Pinpoint the cell where the given text exists, returning its [X, Y] midpoint coordinate. 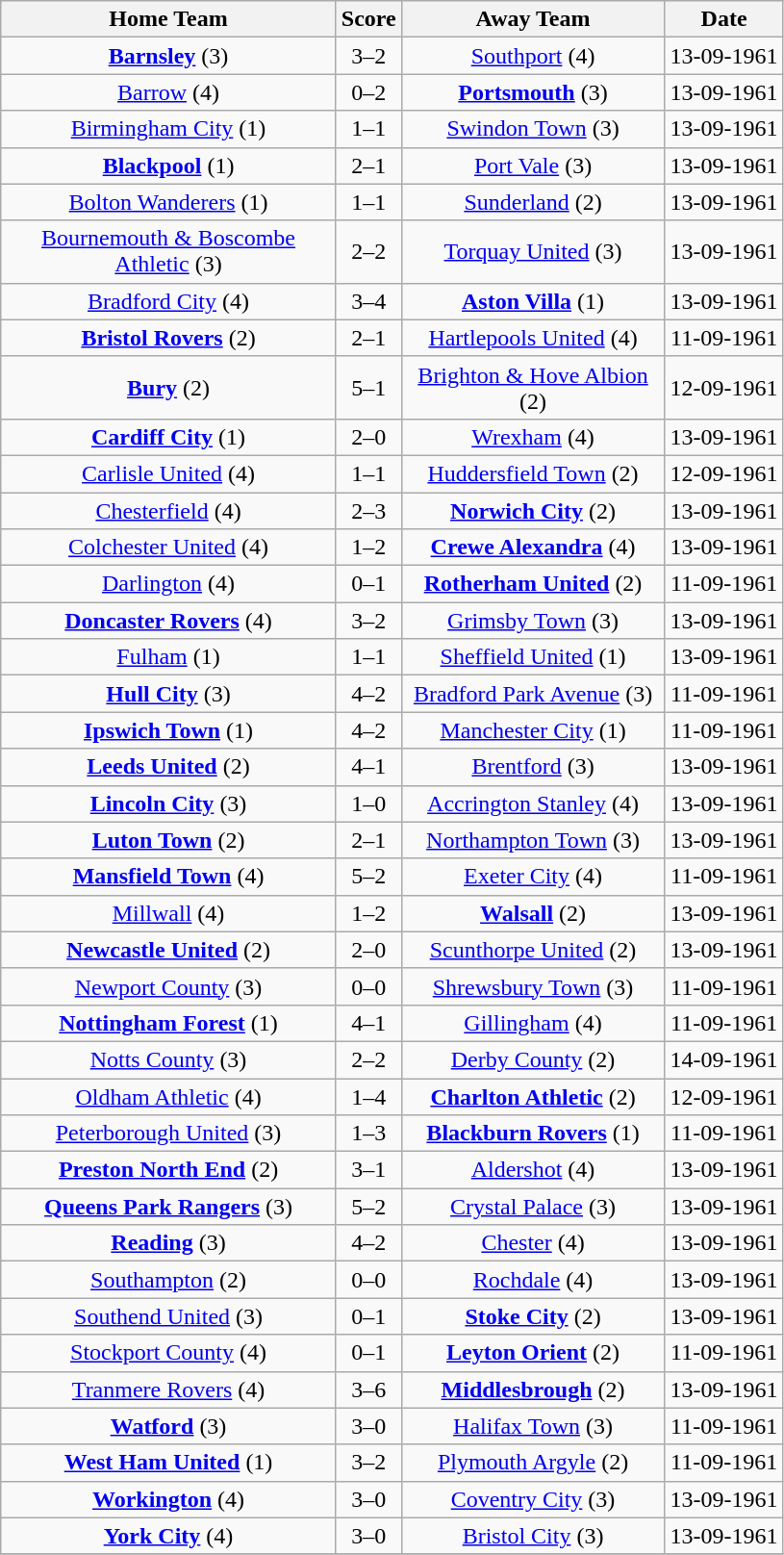
Doncaster Rovers (4) [169, 621]
Cardiff City (1) [169, 437]
Tranmere Rovers (4) [169, 1389]
Barnsley (3) [169, 56]
Southport (4) [533, 56]
Rochdale (4) [533, 1280]
Grimsby Town (3) [533, 621]
Aldershot (4) [533, 1170]
Southampton (2) [169, 1280]
York City (4) [169, 1536]
Hull City (3) [169, 694]
Millwall (4) [169, 913]
Queens Park Rangers (3) [169, 1207]
Newport County (3) [169, 986]
Sunderland (2) [533, 202]
Exeter City (4) [533, 877]
14-09-1961 [724, 1059]
Brentford (3) [533, 767]
2–3 [368, 511]
Portsmouth (3) [533, 92]
Ipswich Town (1) [169, 730]
Stoke City (2) [533, 1316]
Chester (4) [533, 1243]
Luton Town (2) [169, 840]
Fulham (1) [169, 657]
Scunthorpe United (2) [533, 950]
Carlisle United (4) [169, 473]
Leyton Orient (2) [533, 1353]
Coventry City (3) [533, 1499]
1–3 [368, 1134]
Bristol City (3) [533, 1536]
0–2 [368, 92]
Notts County (3) [169, 1059]
Aston Villa (1) [533, 301]
Walsall (2) [533, 913]
Plymouth Argyle (2) [533, 1463]
Southend United (3) [169, 1316]
Torquay United (3) [533, 252]
Chesterfield (4) [169, 511]
Swindon Town (3) [533, 129]
Nottingham Forest (1) [169, 1023]
Away Team [533, 19]
Gillingham (4) [533, 1023]
West Ham United (1) [169, 1463]
Charlton Athletic (2) [533, 1096]
3–1 [368, 1170]
Bolton Wanderers (1) [169, 202]
Bradford Park Avenue (3) [533, 694]
Rotherham United (2) [533, 584]
Colchester United (4) [169, 548]
Bournemouth & Boscombe Athletic (3) [169, 252]
Norwich City (2) [533, 511]
3–4 [368, 301]
Home Team [169, 19]
Crewe Alexandra (4) [533, 548]
Blackpool (1) [169, 166]
Preston North End (2) [169, 1170]
Sheffield United (1) [533, 657]
Darlington (4) [169, 584]
Derby County (2) [533, 1059]
Bradford City (4) [169, 301]
Leeds United (2) [169, 767]
Score [368, 19]
Middlesbrough (2) [533, 1389]
Lincoln City (3) [169, 803]
Bristol Rovers (2) [169, 338]
5–1 [368, 387]
Accrington Stanley (4) [533, 803]
Blackburn Rovers (1) [533, 1134]
Brighton & Hove Albion (2) [533, 387]
Halifax Town (3) [533, 1426]
Birmingham City (1) [169, 129]
Manchester City (1) [533, 730]
Date [724, 19]
1–0 [368, 803]
Port Vale (3) [533, 166]
Newcastle United (2) [169, 950]
Wrexham (4) [533, 437]
Peterborough United (3) [169, 1134]
Northampton Town (3) [533, 840]
Mansfield Town (4) [169, 877]
Barrow (4) [169, 92]
Hartlepools United (4) [533, 338]
Watford (3) [169, 1426]
Shrewsbury Town (3) [533, 986]
Reading (3) [169, 1243]
1–4 [368, 1096]
Workington (4) [169, 1499]
3–6 [368, 1389]
Crystal Palace (3) [533, 1207]
Stockport County (4) [169, 1353]
Huddersfield Town (2) [533, 473]
Oldham Athletic (4) [169, 1096]
Bury (2) [169, 387]
